Scan for the cell matching the given text and deliver its (x, y) coordinate at center. 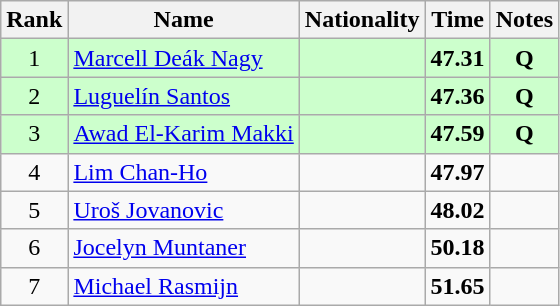
Time (458, 20)
Michael Rasmijn (184, 286)
7 (34, 286)
Jocelyn Muntaner (184, 248)
51.65 (458, 286)
2 (34, 96)
47.59 (458, 134)
47.97 (458, 172)
5 (34, 210)
Marcell Deák Nagy (184, 58)
Nationality (362, 20)
3 (34, 134)
50.18 (458, 248)
47.36 (458, 96)
48.02 (458, 210)
Uroš Jovanovic (184, 210)
Luguelín Santos (184, 96)
Awad El-Karim Makki (184, 134)
4 (34, 172)
1 (34, 58)
6 (34, 248)
Notes (524, 20)
47.31 (458, 58)
Name (184, 20)
Rank (34, 20)
Lim Chan-Ho (184, 172)
